Scan for the cell matching the given text and deliver its [x, y] coordinate at center. 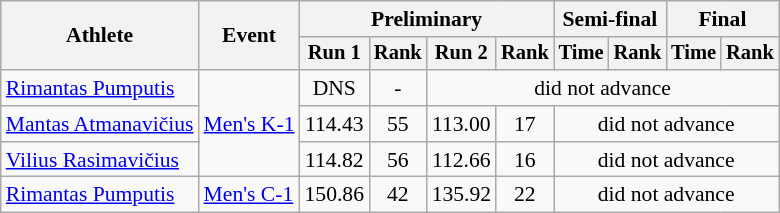
150.86 [334, 195]
135.92 [462, 195]
Vilius Rasimavičius [100, 160]
16 [525, 160]
Mantas Atmanavičius [100, 124]
113.00 [462, 124]
114.82 [334, 160]
Semi-final [610, 19]
Run 1 [334, 54]
Men's C-1 [250, 195]
Preliminary [427, 19]
Run 2 [462, 54]
56 [398, 160]
55 [398, 124]
112.66 [462, 160]
22 [525, 195]
- [398, 88]
114.43 [334, 124]
Men's K-1 [250, 124]
Athlete [100, 36]
Final [722, 19]
42 [398, 195]
Event [250, 36]
17 [525, 124]
DNS [334, 88]
